Return (x, y) of the center of cell containing provided text 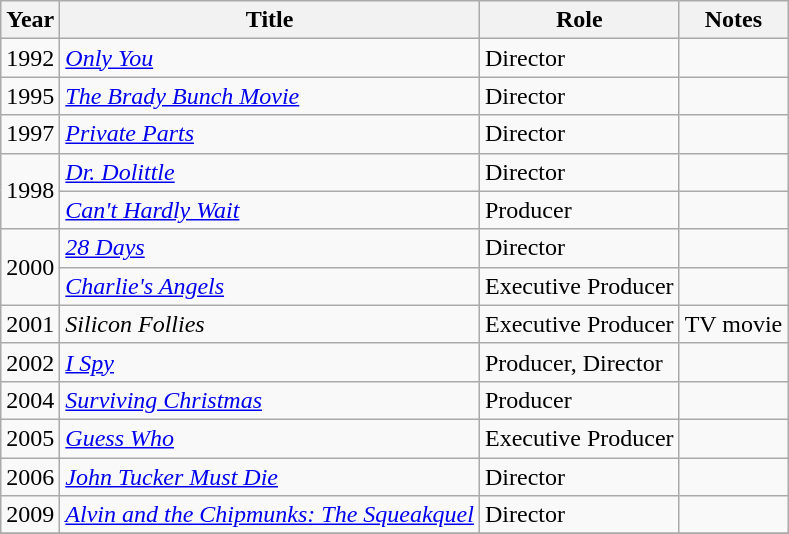
Title (270, 20)
2005 (30, 438)
1997 (30, 134)
Surviving Christmas (270, 400)
The Brady Bunch Movie (270, 96)
Alvin and the Chipmunks: The Squeakquel (270, 515)
1995 (30, 96)
2000 (30, 267)
Only You (270, 58)
Can't Hardly Wait (270, 210)
28 Days (270, 248)
Year (30, 20)
Charlie's Angels (270, 286)
Silicon Follies (270, 324)
John Tucker Must Die (270, 477)
2001 (30, 324)
2009 (30, 515)
Role (579, 20)
2006 (30, 477)
Notes (734, 20)
1998 (30, 191)
TV movie (734, 324)
Producer, Director (579, 362)
Dr. Dolittle (270, 172)
I Spy (270, 362)
Private Parts (270, 134)
2004 (30, 400)
Guess Who (270, 438)
1992 (30, 58)
2002 (30, 362)
